Return the [X, Y] coordinate for the center point of the cell that contains the specified text.  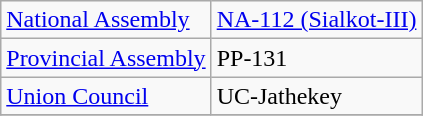
PP-131 [316, 58]
National Assembly [106, 20]
Provincial Assembly [106, 58]
NA-112 (Sialkot-III) [316, 20]
UC-Jathekey [316, 96]
Union Council [106, 96]
